Pinpoint the cell where the given text exists, returning its [X, Y] midpoint coordinate. 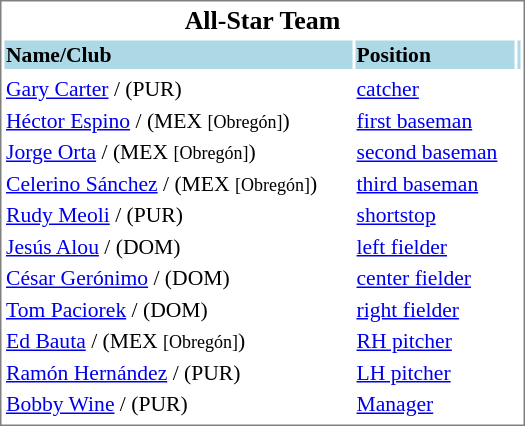
Name/Club [178, 54]
second baseman [434, 152]
Position [434, 54]
Gary Carter / (PUR) [178, 89]
Héctor Espino / (MEX [Obregón]) [178, 120]
Ramón Hernández / (PUR) [178, 372]
Rudy Meoli / (PUR) [178, 215]
Jesús Alou / (DOM) [178, 246]
Bobby Wine / (PUR) [178, 404]
left fielder [434, 246]
All-Star Team [262, 20]
Manager [434, 404]
right fielder [434, 310]
first baseman [434, 120]
third baseman [434, 184]
Celerino Sánchez / (MEX [Obregón]) [178, 184]
RH pitcher [434, 341]
center fielder [434, 278]
César Gerónimo / (DOM) [178, 278]
Tom Paciorek / (DOM) [178, 310]
Jorge Orta / (MEX [Obregón]) [178, 152]
Ed Bauta / (MEX [Obregón]) [178, 341]
catcher [434, 89]
LH pitcher [434, 372]
shortstop [434, 215]
